Provide the (x, y) coordinate of the cell's center where the given text is located.  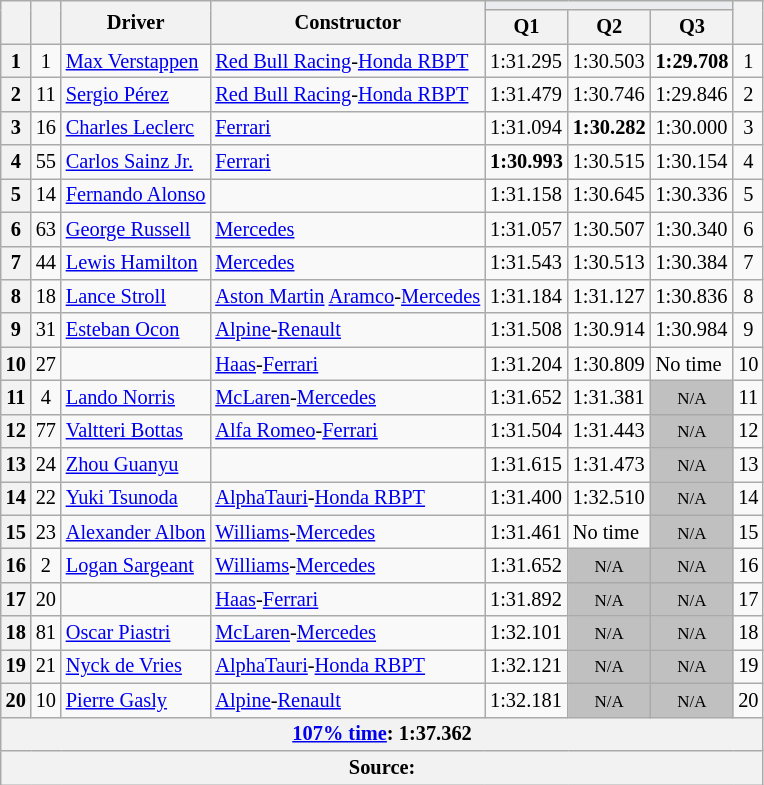
1:30.513 (610, 263)
1:30.000 (692, 128)
1:30.336 (692, 195)
Charles Leclerc (136, 128)
1:31.127 (610, 296)
55 (46, 162)
Yuki Tsunoda (136, 498)
Q3 (692, 27)
1:31.461 (526, 532)
1:30.384 (692, 263)
1:30.282 (610, 128)
Lance Stroll (136, 296)
Q1 (526, 27)
1:32.181 (526, 700)
1:31.508 (526, 330)
Fernando Alonso (136, 195)
Aston Martin Aramco-Mercedes (348, 296)
Sergio Pérez (136, 94)
1:30.809 (610, 364)
1:30.340 (692, 229)
Alfa Romeo-Ferrari (348, 431)
Carlos Sainz Jr. (136, 162)
Logan Sargeant (136, 565)
44 (46, 263)
1:32.101 (526, 633)
1:31.479 (526, 94)
1:30.507 (610, 229)
Lando Norris (136, 397)
1:30.515 (610, 162)
1:31.381 (610, 397)
1:31.615 (526, 465)
1:32.510 (610, 498)
Q2 (610, 27)
107% time: 1:37.362 (382, 734)
77 (46, 431)
1:30.984 (692, 330)
Source: (382, 767)
1:31.543 (526, 263)
81 (46, 633)
24 (46, 465)
Max Verstappen (136, 61)
1:31.184 (526, 296)
1:29.708 (692, 61)
1:31.094 (526, 128)
23 (46, 532)
22 (46, 498)
1:30.154 (692, 162)
Pierre Gasly (136, 700)
21 (46, 666)
1:31.892 (526, 599)
Oscar Piastri (136, 633)
Alexander Albon (136, 532)
1:31.295 (526, 61)
Lewis Hamilton (136, 263)
1:32.121 (526, 666)
1:30.746 (610, 94)
1:31.443 (610, 431)
1:31.504 (526, 431)
Valtteri Bottas (136, 431)
Esteban Ocon (136, 330)
George Russell (136, 229)
1:31.057 (526, 229)
1:30.836 (692, 296)
1:31.158 (526, 195)
1:29.846 (692, 94)
1:30.914 (610, 330)
Driver (136, 22)
Constructor (348, 22)
27 (46, 364)
63 (46, 229)
1:30.645 (610, 195)
Nyck de Vries (136, 666)
1:31.473 (610, 465)
31 (46, 330)
1:30.993 (526, 162)
1:31.400 (526, 498)
1:30.503 (610, 61)
Zhou Guanyu (136, 465)
1:31.204 (526, 364)
